Find where the given text appears and provide that cell's center as (X, Y) coordinate. 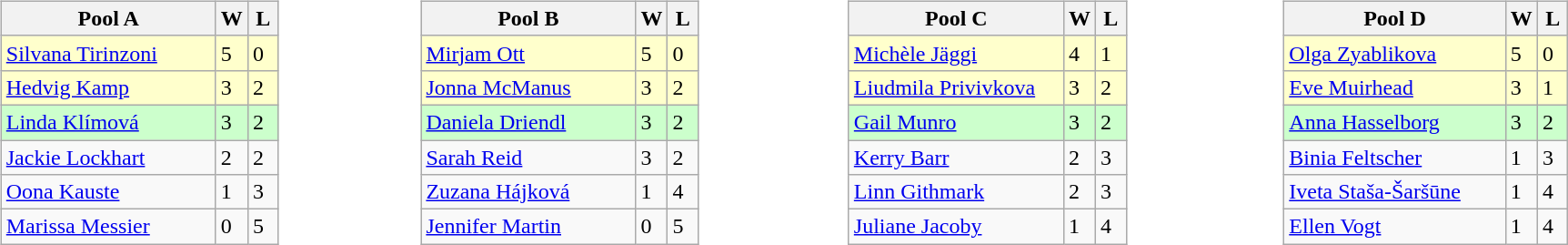
Iveta Staša-Šaršūne (1395, 192)
Hedvig Kamp (108, 87)
Pool C (956, 18)
Kerry Barr (956, 158)
Linda Klímová (108, 122)
Liudmila Privivkova (956, 87)
Pool B (528, 18)
Michèle Jäggi (956, 53)
Silvana Tirinzoni (108, 53)
Pool A (108, 18)
Linn Githmark (956, 192)
Olga Zyablikova (1395, 53)
Jackie Lockhart (108, 158)
Jennifer Martin (528, 227)
Daniela Driendl (528, 122)
Oona Kauste (108, 192)
Ellen Vogt (1395, 227)
Zuzana Hájková (528, 192)
Binia Feltscher (1395, 158)
Sarah Reid (528, 158)
Jonna McManus (528, 87)
Anna Hasselborg (1395, 122)
Juliane Jacoby (956, 227)
Mirjam Ott (528, 53)
Pool D (1395, 18)
Gail Munro (956, 122)
Eve Muirhead (1395, 87)
Marissa Messier (108, 227)
